Return the [X, Y] coordinate for the center point of the cell that contains the specified text.  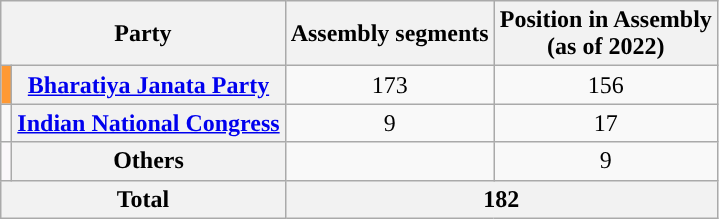
Indian National Congress [148, 123]
182 [501, 199]
Others [148, 161]
Position in Assembly (as of 2022) [606, 34]
Bharatiya Janata Party [148, 85]
Party [143, 34]
Assembly segments [390, 34]
17 [606, 123]
Total [143, 199]
156 [606, 85]
173 [390, 85]
